From the cell containing the given text, extract its center point as [X, Y] coordinate. 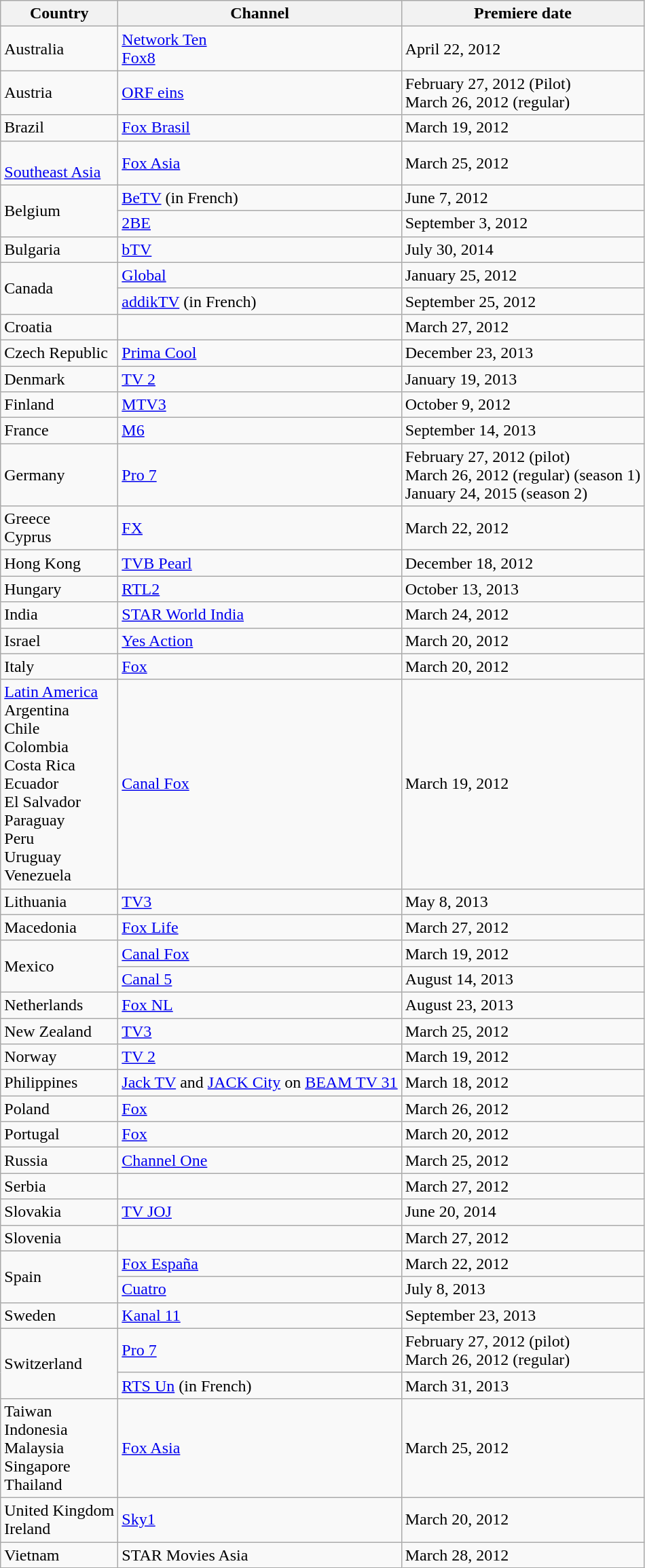
Finland [60, 405]
Latin America Argentina Chile Colombia Costa Rica Ecuador El Salvador Paraguay Peru Uruguay Venezuela [60, 784]
Czech Republic [60, 353]
Mexico [60, 966]
June 20, 2014 [523, 1212]
Italy [60, 666]
Fox Brasil [259, 128]
Macedonia [60, 927]
Denmark [60, 378]
March 24, 2012 [523, 615]
Serbia [60, 1186]
Israel [60, 641]
Russia [60, 1160]
TVB Pearl [259, 563]
2BE [259, 224]
Fox NL [259, 1005]
India [60, 615]
France [60, 431]
September 25, 2012 [523, 301]
RTL2 [259, 589]
Greece Cyprus [60, 529]
RTS Un (in French) [259, 1385]
Spain [60, 1277]
March 26, 2012 [523, 1109]
February 27, 2012 (pilot)March 26, 2012 (regular) [523, 1351]
August 23, 2013 [523, 1005]
addikTV (in French) [259, 301]
Hungary [60, 589]
Sky1 [259, 1519]
May 8, 2013 [523, 902]
Global [259, 275]
Sweden [60, 1315]
Norway [60, 1057]
ORF eins [259, 92]
October 13, 2013 [523, 589]
February 27, 2012 (Pilot)March 26, 2012 (regular) [523, 92]
Yes Action [259, 641]
Prima Cool [259, 353]
Country [60, 14]
Network TenFox8 [259, 49]
Fox Life [259, 927]
United Kingdom Ireland [60, 1519]
Vietnam [60, 1555]
Slovenia [60, 1238]
Belgium [60, 211]
Austria [60, 92]
FX [259, 529]
bTV [259, 249]
Lithuania [60, 902]
Taiwan Indonesia Malaysia Singapore Thailand [60, 1448]
Croatia [60, 327]
Premiere date [523, 14]
August 14, 2013 [523, 979]
September 3, 2012 [523, 224]
July 8, 2013 [523, 1289]
October 9, 2012 [523, 405]
Southeast Asia [60, 163]
December 18, 2012 [523, 563]
Netherlands [60, 1005]
Channel One [259, 1160]
Channel [259, 14]
New Zealand [60, 1031]
January 25, 2012 [523, 275]
June 7, 2012 [523, 198]
Kanal 11 [259, 1315]
Canada [60, 288]
April 22, 2012 [523, 49]
July 30, 2014 [523, 249]
December 23, 2013 [523, 353]
March 31, 2013 [523, 1385]
Bulgaria [60, 249]
February 27, 2012 (pilot)March 26, 2012 (regular) (season 1) January 24, 2015 (season 2) [523, 475]
STAR Movies Asia [259, 1555]
March 28, 2012 [523, 1555]
TV JOJ [259, 1212]
Cuatro [259, 1289]
Switzerland [60, 1363]
Canal 5 [259, 979]
M6 [259, 431]
January 19, 2013 [523, 378]
Portugal [60, 1135]
Fox España [259, 1264]
Hong Kong [60, 563]
MTV3 [259, 405]
September 14, 2013 [523, 431]
Germany [60, 475]
Brazil [60, 128]
Jack TV and JACK City on BEAM TV 31 [259, 1083]
September 23, 2013 [523, 1315]
Slovakia [60, 1212]
BeTV (in French) [259, 198]
Australia [60, 49]
STAR World India [259, 615]
Philippines [60, 1083]
March 18, 2012 [523, 1083]
Poland [60, 1109]
